Pinpoint the cell where the given text exists, returning its (X, Y) midpoint coordinate. 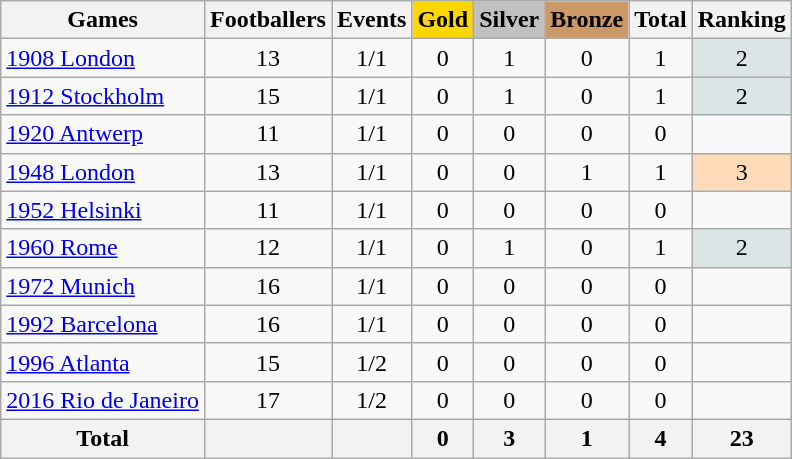
Silver (510, 20)
12 (268, 248)
Footballers (268, 20)
1992 Barcelona (103, 324)
1912 Stockholm (103, 96)
1972 Munich (103, 286)
Bronze (587, 20)
1948 London (103, 172)
Ranking (742, 20)
1996 Atlanta (103, 362)
1960 Rome (103, 248)
17 (268, 400)
Events (372, 20)
1908 London (103, 58)
23 (742, 438)
1952 Helsinki (103, 210)
Gold (443, 20)
2016 Rio de Janeiro (103, 400)
4 (661, 438)
Games (103, 20)
1920 Antwerp (103, 134)
